Search for the cell housing the specified text and yield its (X, Y) center coordinate. 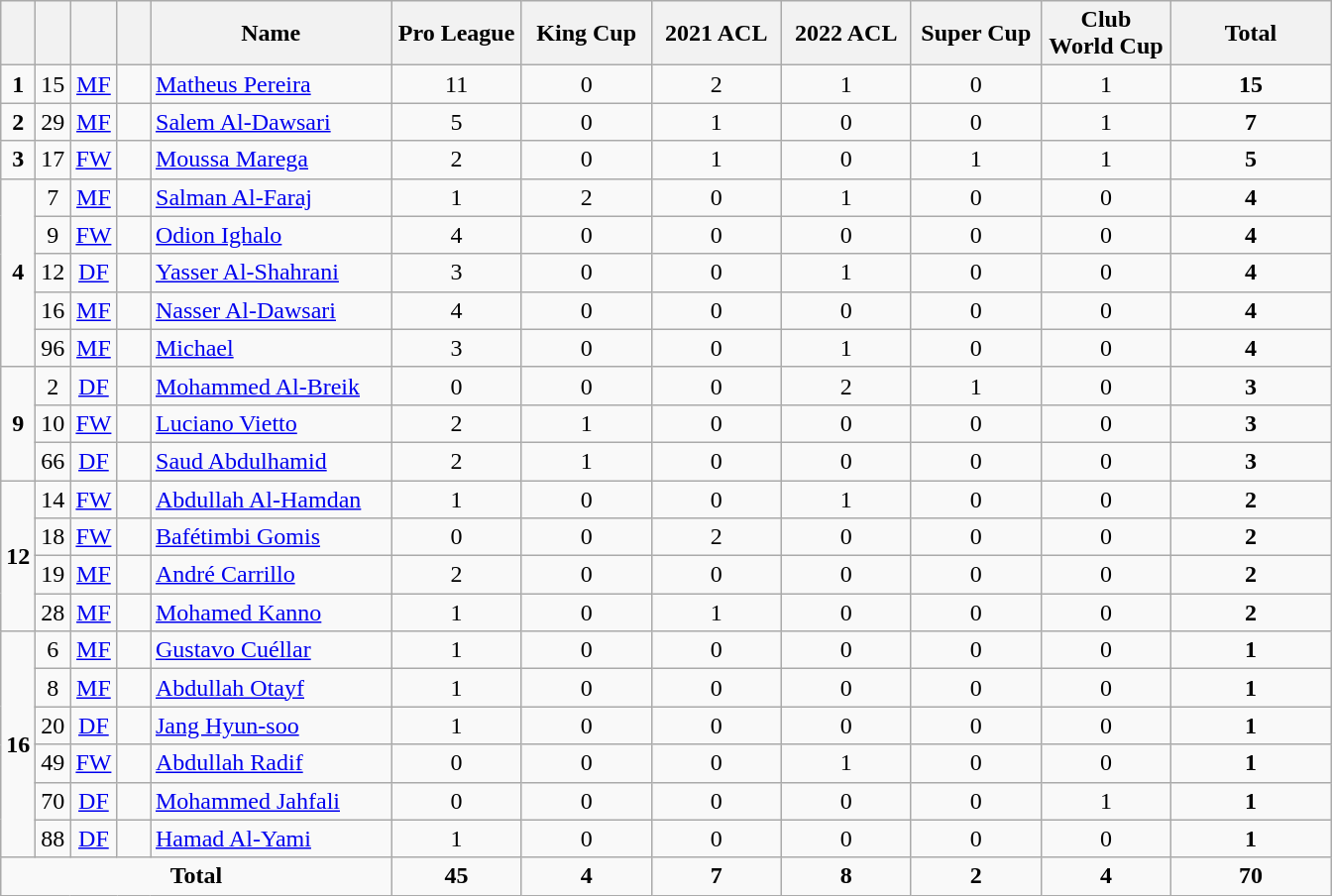
Luciano Vietto (272, 423)
Name (272, 34)
Michael (272, 348)
Nasser Al-Dawsari (272, 310)
Gustavo Cuéllar (272, 650)
Mohammed Jahfali (272, 801)
28 (54, 613)
19 (54, 575)
Hamad Al-Yami (272, 839)
Pro League (456, 34)
6 (54, 650)
Club World Cup (1106, 34)
Odion Ighalo (272, 235)
Salman Al-Faraj (272, 197)
Mohamed Kanno (272, 613)
10 (54, 423)
66 (54, 461)
Abdullah Otayf (272, 688)
Abdullah Radif (272, 763)
André Carrillo (272, 575)
Moussa Marega (272, 160)
45 (456, 876)
11 (456, 84)
Saud Abdulhamid (272, 461)
18 (54, 537)
King Cup (587, 34)
2022 ACL (846, 34)
Super Cup (975, 34)
Abdullah Al-Hamdan (272, 499)
Salem Al-Dawsari (272, 122)
29 (54, 122)
2021 ACL (716, 34)
20 (54, 726)
Matheus Pereira (272, 84)
96 (54, 348)
Yasser Al-Shahrani (272, 273)
Mohammed Al-Breik (272, 386)
Jang Hyun-soo (272, 726)
Bafétimbi Gomis (272, 537)
14 (54, 499)
88 (54, 839)
17 (54, 160)
49 (54, 763)
